Locate the cell with the specified text and output its [X, Y] center coordinate. 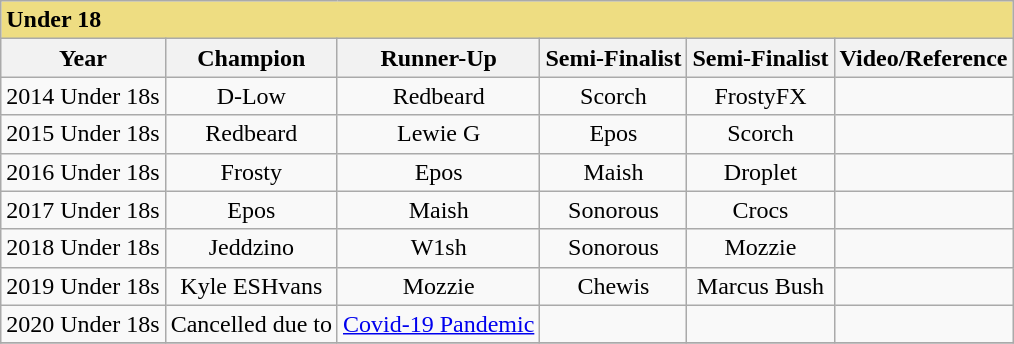
Kyle ESHvans [251, 286]
Jeddzino [251, 248]
Video/Reference [924, 58]
Crocs [760, 210]
2016 Under 18s [83, 172]
D-Low [251, 96]
Champion [251, 58]
2018 Under 18s [83, 248]
Lewie G [438, 134]
Covid-19 Pandemic [438, 324]
Runner-Up [438, 58]
W1sh [438, 248]
2020 Under 18s [83, 324]
Frosty [251, 172]
Droplet [760, 172]
2015 Under 18s [83, 134]
FrostyFX [760, 96]
Under 18 [507, 20]
Chewis [614, 286]
2017 Under 18s [83, 210]
2014 Under 18s [83, 96]
Cancelled due to [251, 324]
Year [83, 58]
Marcus Bush [760, 286]
2019 Under 18s [83, 286]
